Return (X, Y) of the center of cell containing provided text 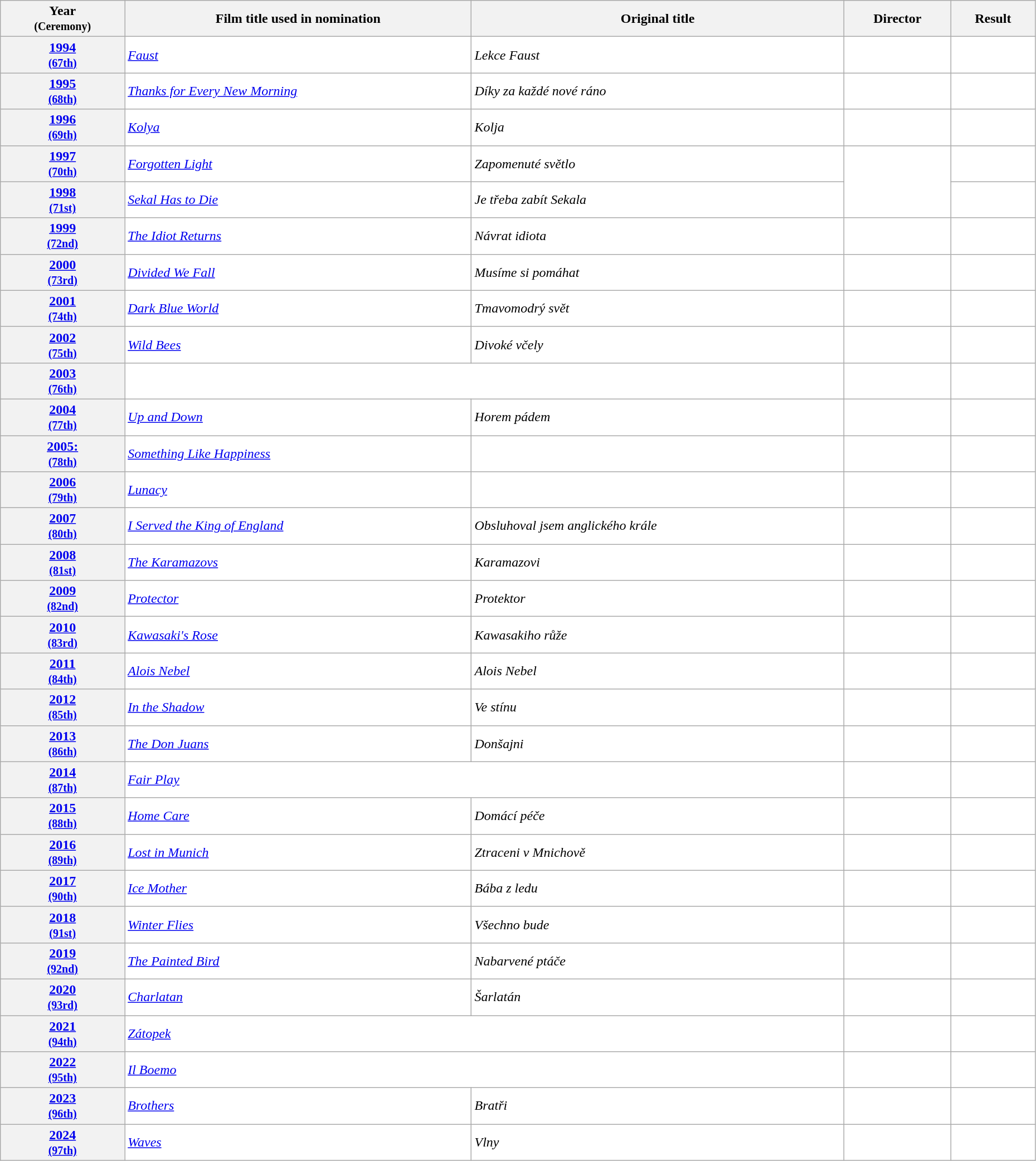
Ice Mother (298, 888)
Brothers (298, 1106)
2016(89th) (62, 852)
Year(Ceremony) (62, 19)
Bratři (658, 1106)
Všechno bude (658, 925)
Musíme si pomáhat (658, 272)
Zátopek (485, 1033)
2023(96th) (62, 1106)
Lunacy (298, 490)
Up and Down (298, 417)
Ve stínu (658, 708)
Je třeba zabít Sekala (658, 199)
2007(80th) (62, 526)
2021(94th) (62, 1033)
Something Like Happiness (298, 453)
The Painted Bird (298, 960)
Obsluhoval jsem anglického krále (658, 526)
Divoké včely (658, 344)
Horem pádem (658, 417)
Waves (298, 1142)
Fair Play (485, 780)
Kolja (658, 127)
1994(67th) (62, 55)
2015(88th) (62, 816)
2009(82nd) (62, 598)
2000(73rd) (62, 272)
Donšajni (658, 743)
Kolya (298, 127)
2013(86th) (62, 743)
2012(85th) (62, 708)
Protector (298, 598)
2024(97th) (62, 1142)
Film title used in nomination (298, 19)
Winter Flies (298, 925)
1998(71st) (62, 199)
Zapomenuté světlo (658, 164)
2006(79th) (62, 490)
Domácí péče (658, 816)
In the Shadow (298, 708)
Lost in Munich (298, 852)
2022(95th) (62, 1070)
Divided We Fall (298, 272)
Karamazovi (658, 563)
Forgotten Light (298, 164)
Faust (298, 55)
Wild Bees (298, 344)
Result (993, 19)
2020(93rd) (62, 997)
Director (897, 19)
Tmavomodrý svět (658, 309)
Vlny (658, 1142)
Dark Blue World (298, 309)
The Idiot Returns (298, 236)
2018(91st) (62, 925)
Thanks for Every New Morning (298, 91)
1995(68th) (62, 91)
2004(77th) (62, 417)
1997(70th) (62, 164)
Home Care (298, 816)
2005:(78th) (62, 453)
2014(87th) (62, 780)
Sekal Has to Die (298, 199)
1999(72nd) (62, 236)
The Don Juans (298, 743)
2010(83rd) (62, 635)
Návrat idiota (658, 236)
2001(74th) (62, 309)
2011(84th) (62, 671)
2002(75th) (62, 344)
Nabarvené ptáče (658, 960)
Díky za každé nové ráno (658, 91)
Kawasakiho růže (658, 635)
2008(81st) (62, 563)
Protektor (658, 598)
The Karamazovs (298, 563)
2017(90th) (62, 888)
2003(76th) (62, 381)
Ztraceni v Mnichově (658, 852)
Original title (658, 19)
Lekce Faust (658, 55)
Il Boemo (485, 1070)
2019(92nd) (62, 960)
I Served the King of England (298, 526)
Bába z ledu (658, 888)
Charlatan (298, 997)
1996(69th) (62, 127)
Šarlatán (658, 997)
Kawasaki's Rose (298, 635)
